Extract the (X, Y) coordinate from the center of the cell holding the provided text.  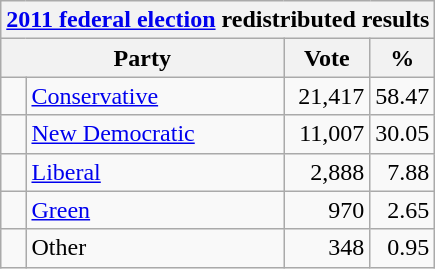
2011 federal election redistributed results (218, 20)
Conservative (155, 96)
970 (327, 210)
58.47 (402, 96)
Vote (327, 58)
New Democratic (155, 134)
Green (155, 210)
Liberal (155, 172)
2.65 (402, 210)
21,417 (327, 96)
348 (327, 248)
Other (155, 248)
2,888 (327, 172)
30.05 (402, 134)
Party (142, 58)
11,007 (327, 134)
0.95 (402, 248)
% (402, 58)
7.88 (402, 172)
